Scan for the cell matching the given text and deliver its [x, y] coordinate at center. 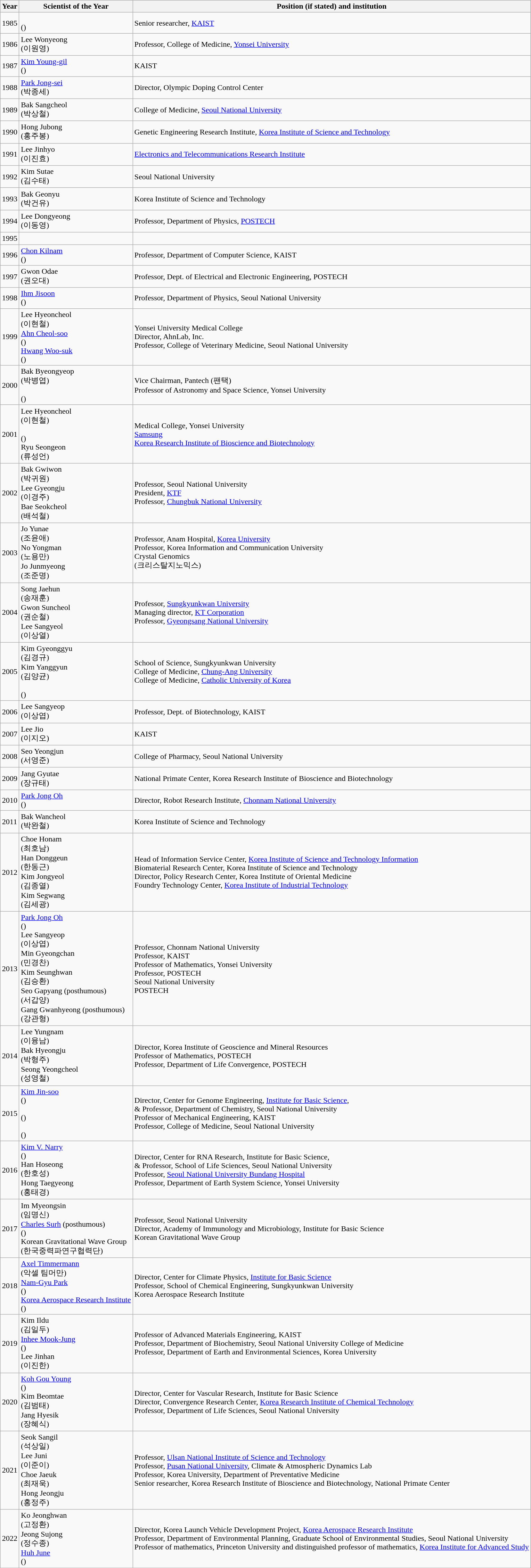
Director, Robot Research Institute, Chonnam National University [332, 800]
Ihm Jisoon() [76, 298]
Ko Jeonghwan(고정환)Jeong Sujong(정수종)Huh June() [76, 1539]
1986 [10, 45]
Bak Geonyu(박건유) [76, 199]
Lee Dongyeong(이동영) [76, 221]
2014 [10, 1056]
1994 [10, 221]
Bak Wancheol(박완철) [76, 822]
Lee Hyeoncheol(이현철)Ahn Cheol-soo()Hwang Woo-suk() [76, 337]
Seo Yeongjun(서영준) [76, 756]
2022 [10, 1539]
National Primate Center, Korea Research Institute of Bioscience and Biotechnology [332, 779]
1997 [10, 277]
Song Jaehun(송재훈)Gwon Suncheol(권순철)Lee Sangyeol(이상열) [76, 613]
Kim V. Narry()Han Hoseong(한호성)Hong Taegyeong(홍태경) [76, 1170]
Professor, Dept. of Biotechnology, KAIST [332, 712]
Bak Sangcheol(박상철) [76, 110]
Genetic Engineering Research Institute, Korea Institute of Science and Technology [332, 132]
2015 [10, 1113]
Professor, Seoul National UniversityPresident, KTFProfessor, Chungbuk National University [332, 493]
2017 [10, 1228]
Professor, Department of Computer Science, KAIST [332, 255]
Lee Jio(이지오) [76, 734]
Kim Jin-soo()()() [76, 1113]
Professor, Department of Physics, Seoul National University [332, 298]
Professor, College of Medicine, Yonsei University [332, 45]
1992 [10, 177]
Seok Sangil(석상일)Lee Juni(이준이)Choe Jaeuk(최재욱)Hong Jeongju(홍정주) [76, 1470]
Professor, Chonnam National UniversityProfessor, KAISTProfessor of Mathematics, Yonsei UniversityProfessor, POSTECHSeoul National UniversityPOSTECH [332, 969]
1989 [10, 110]
1988 [10, 87]
Medical College, Yonsei UniversitySamsungKorea Research Institute of Bioscience and Biotechnology [332, 434]
1993 [10, 199]
2012 [10, 872]
Park Jong-sei(박종세) [76, 87]
Lee Wonyeong(이원영) [76, 45]
Director, Olympic Doping Control Center [332, 87]
Hong Jubong(홍주봉) [76, 132]
Year [10, 6]
Yonsei University Medical CollegeDirector, AhnLab, Inc.Professor, College of Veterinary Medicine, Seoul National University [332, 337]
Lee Yungnam(이융남)Bak Hyeongju(박형주)Seong Yeongcheol(성영철) [76, 1056]
2004 [10, 613]
2018 [10, 1286]
2003 [10, 553]
Seoul National University [332, 177]
2020 [10, 1402]
1991 [10, 154]
1987 [10, 66]
Jo Yunae(조윤애)No Yongman(노용만)Jo Junmyeong(조준명) [76, 553]
Scientist of the Year [76, 6]
Kim Sutae(김수태) [76, 177]
Jang Gyutae(장규태) [76, 779]
Professor, Anam Hospital, Korea UniversityProfessor, Korea Information and Communication UniversityCrystal Genomics(크리스탈지노믹스) [332, 553]
2000 [10, 385]
School of Science, Sungkyunkwan UniversityCollege of Medicine, Chung-Ang UniversityCollege of Medicine, Catholic University of Korea [332, 671]
Position (if stated) and institution [332, 6]
2010 [10, 800]
2021 [10, 1470]
Kim Gyeonggyu(김경규)Kim Yanggyun(김양균)() [76, 671]
2008 [10, 756]
Im Myeongsin(임명신)Charles Surh (posthumous)()Korean Gravitational Wave Group(한국중력파연구협력단) [76, 1228]
Bak Byeongyeop(박병엽)() [76, 385]
Professor, Dept. of Electrical and Electronic Engineering, POSTECH [332, 277]
1998 [10, 298]
Professor, Department of Physics, POSTECH [332, 221]
Kim Ildu(김일두)Inhee Mook-Jung()Lee Jinhan(이진한) [76, 1344]
Chon Kilnam() [76, 255]
2001 [10, 434]
College of Pharmacy, Seoul National University [332, 756]
1995 [10, 238]
Lee Sangyeop(이상엽) [76, 712]
Director, Korea Institute of Geoscience and Mineral ResourcesProfessor of Mathematics, POSTECHProfessor, Department of Life Convergence, POSTECH [332, 1056]
Koh Gou Young()Kim Beomtae(김범태)Jang Hyesik(장혜식) [76, 1402]
2002 [10, 493]
Senior researcher, KAIST [332, 23]
2006 [10, 712]
2016 [10, 1170]
College of Medicine, Seoul National University [332, 110]
1996 [10, 255]
Professor, Seoul National UniversityDirector, Academy of Immunology and Microbiology, Institute for Basic ScienceKorean Gravitational Wave Group [332, 1228]
2019 [10, 1344]
Bak Gwiwon(박귀원)Lee Gyeongju(이경주)Bae Seokcheol(배석철) [76, 493]
1990 [10, 132]
Kim Young-gil() [76, 66]
2005 [10, 671]
2009 [10, 779]
Axel Timmermann(악셀 팀머만)Nam-Gyu Park()Korea Aerospace Research Institute() [76, 1286]
Lee Jinhyo(이진효) [76, 154]
Park Jong Oh()Lee Sangyeop(이상엽)Min Gyeongchan(민경찬)Kim Seunghwan(김승환)Seo Gapyang (posthumous)(서갑양)Gang Gwanhyeong (posthumous)(강관형) [76, 969]
Gwon Odae(권오대) [76, 277]
Lee Hyeoncheol(이현철)()Ryu Seongeon(류성언) [76, 434]
Vice Chairman, Pantech (팬택)Professor of Astronomy and Space Science, Yonsei University [332, 385]
2013 [10, 969]
() [76, 23]
Professor, Sungkyunkwan UniversityManaging director, KT CorporationProfessor, Gyeongsang National University [332, 613]
Park Jong Oh() [76, 800]
2007 [10, 734]
Choe Honam(최호남)Han Donggeun(한동근)Kim Jongyeol(김종열)Kim Segwang(김세광) [76, 872]
Electronics and Telecommunications Research Institute [332, 154]
2011 [10, 822]
1999 [10, 337]
1985 [10, 23]
